For the text-containing cell, return its midpoint in (x, y) coordinate format. 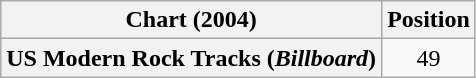
49 (429, 58)
Chart (2004) (192, 20)
Position (429, 20)
US Modern Rock Tracks (Billboard) (192, 58)
